Scan for the cell matching the given text and deliver its (X, Y) coordinate at center. 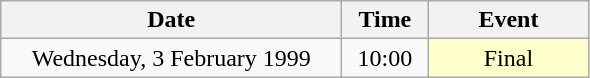
10:00 (385, 58)
Date (172, 20)
Event (508, 20)
Time (385, 20)
Wednesday, 3 February 1999 (172, 58)
Final (508, 58)
